For the text-containing cell, return its midpoint in [X, Y] coordinate format. 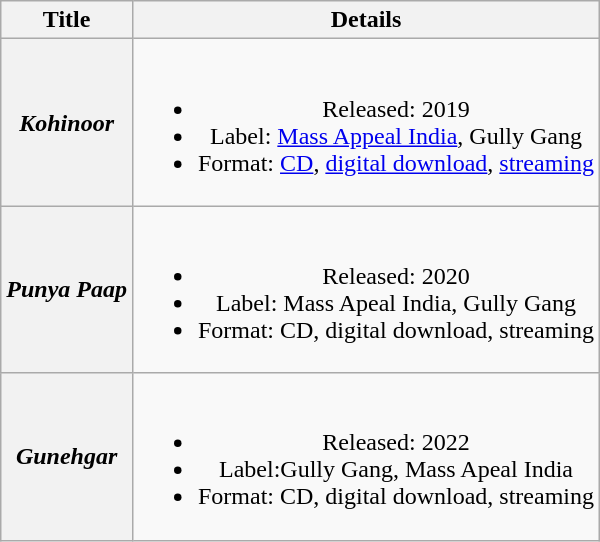
Title [67, 20]
Kohinoor [67, 122]
Punya Paap [67, 290]
Released: 2022Label:Gully Gang, Mass Apeal IndiaFormat: CD, digital download, streaming [366, 456]
Details [366, 20]
Released: 2019Label: Mass Appeal India, Gully GangFormat: CD, digital download, streaming [366, 122]
Released: 2020Label: Mass Apeal India, Gully GangFormat: CD, digital download, streaming [366, 290]
Gunehgar [67, 456]
